Output the [X, Y] coordinate of the center of the cell containing the given text.  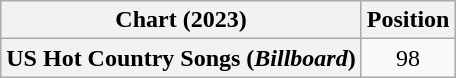
Position [408, 20]
Chart (2023) [181, 20]
US Hot Country Songs (Billboard) [181, 58]
98 [408, 58]
